Output the [x, y] coordinate of the center of the cell containing the given text.  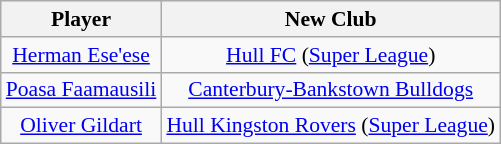
Oliver Gildart [82, 126]
Player [82, 19]
Poasa Faamausili [82, 90]
Hull Kingston Rovers (Super League) [330, 126]
Herman Ese'ese [82, 55]
New Club [330, 19]
Canterbury-Bankstown Bulldogs [330, 90]
Hull FC (Super League) [330, 55]
